Locate the cell with the specified text and output its (x, y) center coordinate. 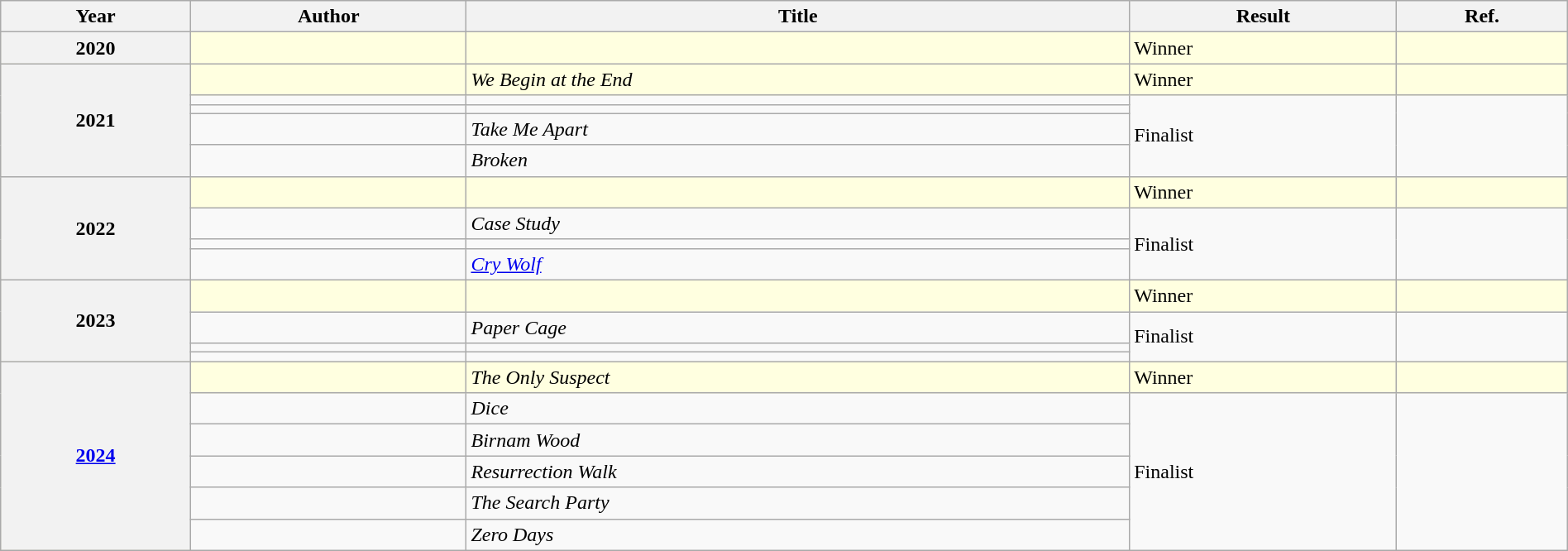
Ref. (1482, 17)
Broken (798, 161)
We Begin at the End (798, 79)
The Search Party (798, 503)
2023 (96, 320)
Birnam Wood (798, 440)
Case Study (798, 223)
2020 (96, 48)
2024 (96, 456)
Result (1264, 17)
Title (798, 17)
Take Me Apart (798, 129)
Dice (798, 409)
The Only Suspect (798, 377)
Cry Wolf (798, 264)
Resurrection Walk (798, 472)
Paper Cage (798, 327)
Year (96, 17)
Author (327, 17)
2022 (96, 228)
2021 (96, 120)
Zero Days (798, 534)
